Locate the cell with the specified text and output its (x, y) center coordinate. 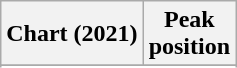
Chart (2021) (72, 34)
Peakposition (189, 34)
